Return the [X, Y] coordinate for the center point of the cell that contains the specified text.  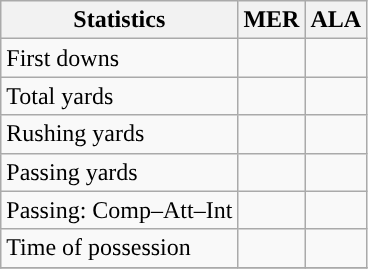
Statistics [120, 20]
Rushing yards [120, 134]
First downs [120, 58]
ALA [336, 20]
Passing yards [120, 172]
Total yards [120, 96]
MER [272, 20]
Time of possession [120, 248]
Passing: Comp–Att–Int [120, 210]
